Return (x, y) of the center of cell containing provided text 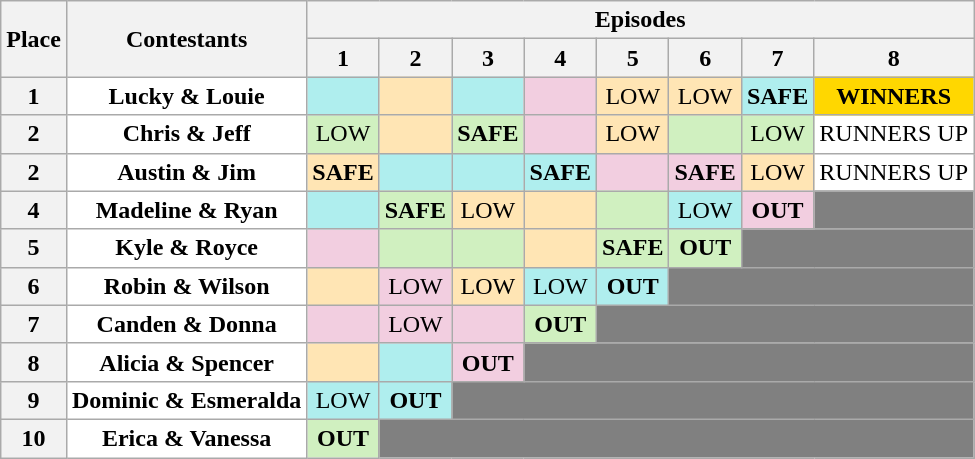
Robin & Wilson (186, 286)
Austin & Jim (186, 172)
Erica & Vanessa (186, 438)
Madeline & Ryan (186, 210)
Contestants (186, 39)
Place (34, 39)
Lucky & Louie (186, 96)
3 (488, 58)
Dominic & Esmeralda (186, 400)
Episodes (640, 20)
Chris & Jeff (186, 134)
Alicia & Spencer (186, 362)
10 (34, 438)
9 (34, 400)
Kyle & Royce (186, 248)
Canden & Donna (186, 324)
WINNERS (894, 96)
